Scan for the cell matching the given text and deliver its (X, Y) coordinate at center. 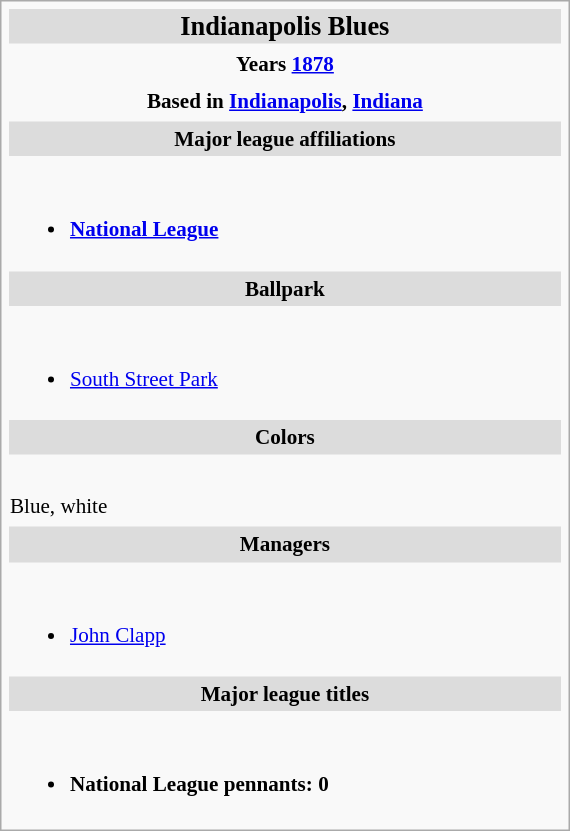
National League pennants: 0 (284, 768)
Indianapolis Blues (284, 26)
Based in Indianapolis, Indiana (284, 102)
Major league titles (284, 694)
South Street Park (284, 364)
Managers (284, 544)
Blue, white (284, 491)
Major league affiliations (284, 140)
Colors (284, 438)
Years 1878 (284, 64)
Ballpark (284, 288)
National League (284, 214)
John Clapp (284, 620)
